Locate the cell with the specified text and output its [x, y] center coordinate. 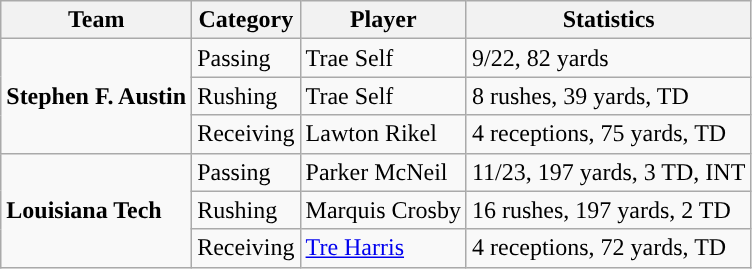
Statistics [608, 20]
4 receptions, 72 yards, TD [608, 248]
Lawton Rikel [383, 134]
16 rushes, 197 yards, 2 TD [608, 210]
Louisiana Tech [96, 210]
Tre Harris [383, 248]
Player [383, 20]
8 rushes, 39 yards, TD [608, 96]
9/22, 82 yards [608, 58]
Stephen F. Austin [96, 96]
Category [246, 20]
Marquis Crosby [383, 210]
4 receptions, 75 yards, TD [608, 134]
Parker McNeil [383, 172]
Team [96, 20]
11/23, 197 yards, 3 TD, INT [608, 172]
